Detect which cell encompasses the target text, then output its [X, Y] center coordinate. 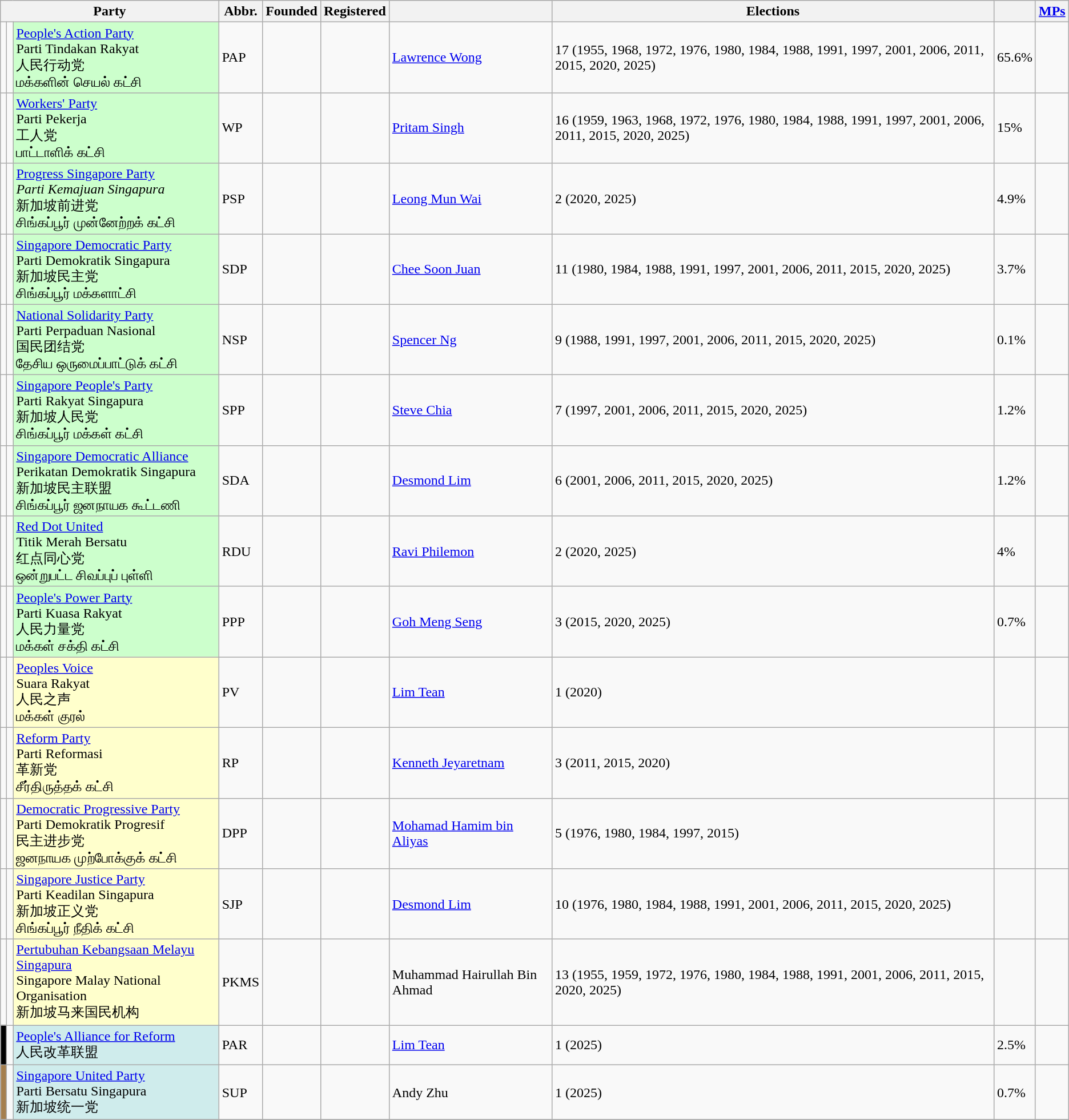
Singapore United PartyParti Bersatu Singapura新加坡统一党 [116, 1093]
PPP [240, 622]
Andy Zhu [471, 1093]
Red Dot UnitedTitik Merah Bersatu红点同心党 ஒன்றுபட்ட சிவப்புப் புள்ளி [116, 551]
Ravi Philemon [471, 551]
PAR [240, 1045]
SDP [240, 269]
9 (1988, 1991, 1997, 2001, 2006, 2011, 2015, 2020, 2025) [773, 340]
Mohamad Hamim bin Aliyas [471, 833]
Reform PartyParti Reformasi革新党சீர்திருத்தக் கட்சி [116, 763]
SPP [240, 410]
RP [240, 763]
Spencer Ng [471, 340]
NSP [240, 340]
Steve Chia [471, 410]
15% [1014, 128]
Singapore Democratic AlliancePerikatan Demokratik Singapura新加坡民主联盟சிங்கப்பூர் ஜனநாயக கூட்டணி [116, 481]
Singapore People's PartyParti Rakyat Singapura新加坡人民党சிங்கப்பூர் மக்கள் கட்சி [116, 410]
Pertubuhan Kebangsaan Melayu SingapuraSingapore Malay National Organisation新加坡马来国民机构 [116, 982]
National Solidarity PartyParti Perpaduan Nasional国民团结党தேசிய ஒருமைப்பாட்டுக் கட்சி [116, 340]
Lawrence Wong [471, 58]
3.7% [1014, 269]
Leong Mun Wai [471, 199]
PAP [240, 58]
MPs [1052, 11]
Chee Soon Juan [471, 269]
1 (2020) [773, 692]
7 (1997, 2001, 2006, 2011, 2015, 2020, 2025) [773, 410]
Kenneth Jeyaretnam [471, 763]
Singapore Justice PartyParti Keadilan Singapura新加坡正义党 சிங்கப்பூர் நீதிக் கட்சி [116, 904]
SJP [240, 904]
0.1% [1014, 340]
3 (2011, 2015, 2020) [773, 763]
Democratic Progressive PartyParti Demokratik Progresif民主进步党ஜனநாயக முற்போக்குக் கட்சி [116, 833]
SUP [240, 1093]
People's Alliance for Reform人民改革联盟 [116, 1045]
11 (1980, 1984, 1988, 1991, 1997, 2001, 2006, 2011, 2015, 2020, 2025) [773, 269]
Registered [355, 11]
2.5% [1014, 1045]
Workers' PartyParti Pekerja工人党பாட்டாளிக் கட்சி [116, 128]
Muhammad Hairullah Bin Ahmad [471, 982]
People's Action PartyParti Tindakan Rakyat人民行动党மக்களின் செயல் கட்சி [116, 58]
SDA [240, 481]
5 (1976, 1980, 1984, 1997, 2015) [773, 833]
DPP [240, 833]
3 (2015, 2020, 2025) [773, 622]
Party [110, 11]
People's Power PartyParti Kuasa Rakyat人民力量党மக்கள் சக்தி கட்சி [116, 622]
PV [240, 692]
Peoples VoiceSuara Rakyat人民之声மக்கள் குரல் [116, 692]
WP [240, 128]
Founded [292, 11]
PKMS [240, 982]
Singapore Democratic PartyParti Demokratik Singapura新加坡民主党சிங்கப்பூர் மக்களாட்சி [116, 269]
Abbr. [240, 11]
65.6% [1014, 58]
17 (1955, 1968, 1972, 1976, 1980, 1984, 1988, 1991, 1997, 2001, 2006, 2011, 2015, 2020, 2025) [773, 58]
Elections [773, 11]
4.9% [1014, 199]
PSP [240, 199]
RDU [240, 551]
4% [1014, 551]
Pritam Singh [471, 128]
13 (1955, 1959, 1972, 1976, 1980, 1984, 1988, 1991, 2001, 2006, 2011, 2015, 2020, 2025) [773, 982]
16 (1959, 1963, 1968, 1972, 1976, 1980, 1984, 1988, 1991, 1997, 2001, 2006, 2011, 2015, 2020, 2025) [773, 128]
Goh Meng Seng [471, 622]
10 (1976, 1980, 1984, 1988, 1991, 2001, 2006, 2011, 2015, 2020, 2025) [773, 904]
6 (2001, 2006, 2011, 2015, 2020, 2025) [773, 481]
Progress Singapore PartyParti Kemajuan Singapura新加坡前进党சிங்கப்பூர் முன்னேற்றக் கட்சி [116, 199]
